Capture the cell that displays the provided text and extract its [x, y] central coordinate. 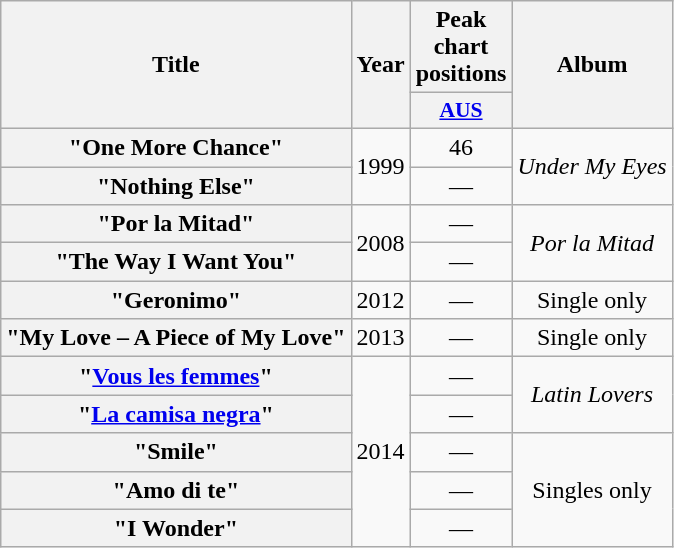
2014 [380, 452]
"La camisa negra" [176, 414]
Under My Eyes [592, 166]
"Por la Mitad" [176, 224]
Album [592, 65]
"Geronimo" [176, 300]
2013 [380, 338]
"My Love – A Piece of My Love" [176, 338]
"Vous les femmes" [176, 376]
1999 [380, 166]
"Nothing Else" [176, 185]
Por la Mitad [592, 243]
"One More Chance" [176, 147]
Year [380, 65]
AUS [461, 111]
Singles only [592, 490]
2008 [380, 243]
"Amo di te" [176, 490]
46 [461, 147]
Title [176, 65]
"The Way I Want You" [176, 262]
"Smile" [176, 452]
Latin Lovers [592, 395]
2012 [380, 300]
Peak chart positions [461, 47]
"I Wonder" [176, 528]
